Extract the [x, y] coordinate from the center of the cell holding the provided text.  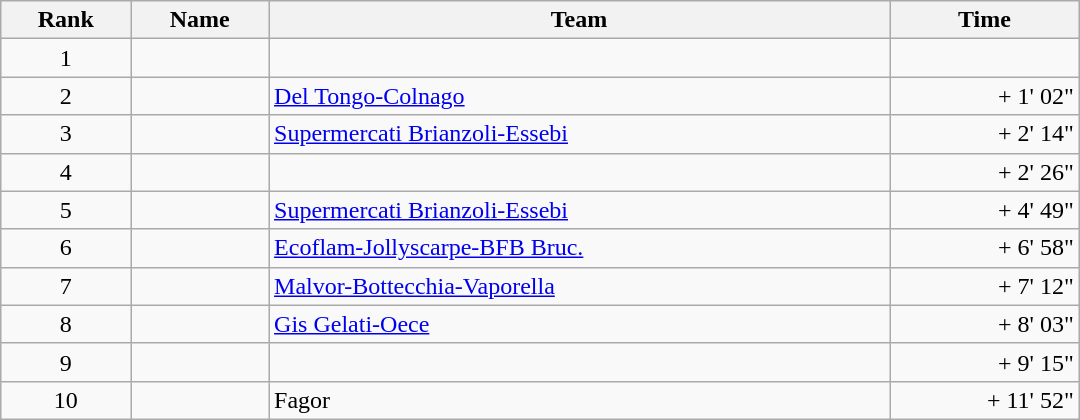
9 [66, 362]
Del Tongo-Colnago [580, 96]
Name [200, 20]
+ 2' 26" [985, 172]
8 [66, 324]
Gis Gelati-Oece [580, 324]
+ 1' 02" [985, 96]
Time [985, 20]
+ 8' 03" [985, 324]
Malvor-Bottecchia-Vaporella [580, 286]
Fagor [580, 400]
+ 6' 58" [985, 248]
10 [66, 400]
4 [66, 172]
Team [580, 20]
2 [66, 96]
3 [66, 134]
Rank [66, 20]
1 [66, 58]
7 [66, 286]
6 [66, 248]
+ 7' 12" [985, 286]
+ 4' 49" [985, 210]
+ 11' 52" [985, 400]
+ 2' 14" [985, 134]
+ 9' 15" [985, 362]
5 [66, 210]
Ecoflam-Jollyscarpe-BFB Bruc. [580, 248]
